Capture the cell that displays the provided text and extract its [x, y] central coordinate. 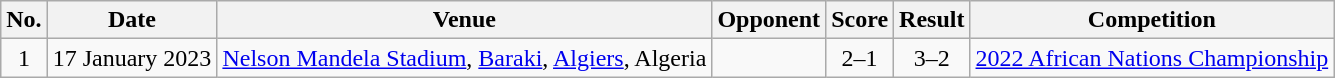
3–2 [932, 58]
No. [24, 20]
Competition [1152, 20]
Opponent [769, 20]
17 January 2023 [132, 58]
Result [932, 20]
Date [132, 20]
1 [24, 58]
Nelson Mandela Stadium, Baraki, Algiers, Algeria [464, 58]
Venue [464, 20]
Score [860, 20]
2–1 [860, 58]
2022 African Nations Championship [1152, 58]
